Search for the cell housing the specified text and yield its (X, Y) center coordinate. 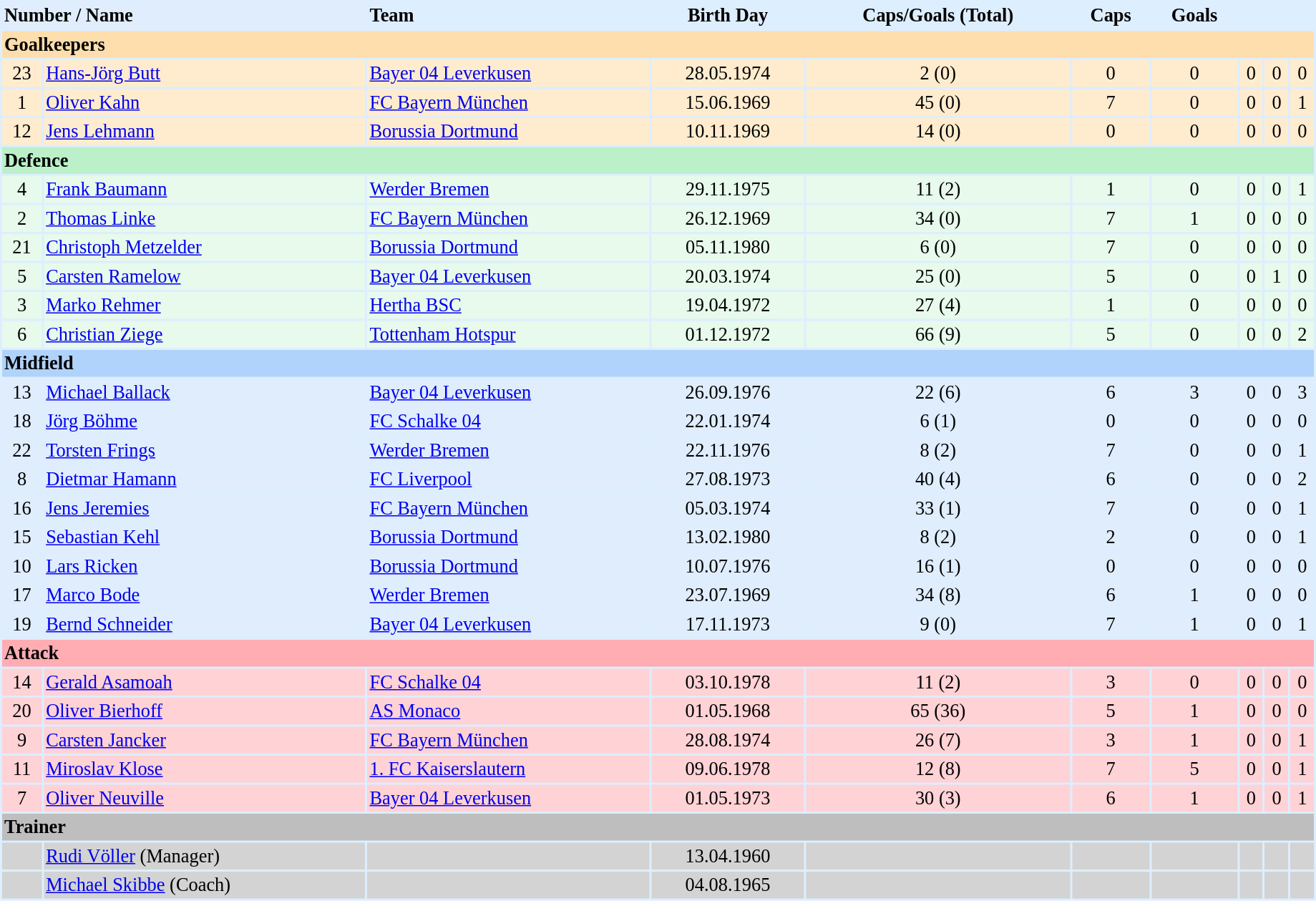
10.11.1969 (728, 132)
Defence (658, 161)
9 (21, 741)
28.08.1974 (728, 741)
29.11.1975 (728, 190)
6 (1) (937, 422)
Christian Ziege (205, 334)
Hertha BSC (508, 306)
01.05.1968 (728, 711)
6 (0) (937, 248)
Frank Baumann (205, 190)
33 (1) (937, 509)
05.11.1980 (728, 248)
27.08.1973 (728, 479)
Miroslav Klose (205, 769)
16 (1) (937, 566)
Number / Name (183, 16)
30 (3) (937, 798)
Goalkeepers (658, 45)
04.08.1965 (728, 885)
Thomas Linke (205, 218)
13.04.1960 (728, 857)
66 (9) (937, 334)
10.07.1976 (728, 566)
Michael Skibbe (Coach) (205, 885)
01.12.1972 (728, 334)
26.12.1969 (728, 218)
20 (21, 711)
Midfield (658, 364)
Bernd Schneider (205, 625)
Caps (1111, 16)
Torsten Frings (205, 450)
Marco Bode (205, 595)
13 (21, 393)
9 (0) (937, 625)
45 (0) (937, 102)
Oliver Neuville (205, 798)
17 (21, 595)
Carsten Ramelow (205, 277)
01.05.1973 (728, 798)
15 (21, 537)
Jörg Böhme (205, 422)
Birth Day (728, 16)
03.10.1978 (728, 682)
4 (21, 190)
Goals (1194, 16)
22 (21, 450)
25 (0) (937, 277)
Tottenham Hotspur (508, 334)
05.03.1974 (728, 509)
Oliver Kahn (205, 102)
15.06.1969 (728, 102)
Hans-Jörg Butt (205, 74)
28.05.1974 (728, 74)
AS Monaco (508, 711)
17.11.1973 (728, 625)
Sebastian Kehl (205, 537)
20.03.1974 (728, 277)
Gerald Asamoah (205, 682)
Jens Lehmann (205, 132)
34 (0) (937, 218)
23.07.1969 (728, 595)
09.06.1978 (728, 769)
11 (21, 769)
22 (6) (937, 393)
65 (36) (937, 711)
Christoph Metzelder (205, 248)
22.11.1976 (728, 450)
2 (0) (937, 74)
Carsten Jancker (205, 741)
Oliver Bierhoff (205, 711)
18 (21, 422)
22.01.1974 (728, 422)
Attack (658, 653)
14 (21, 682)
1. FC Kaiserslautern (508, 769)
19 (21, 625)
19.04.1972 (728, 306)
Caps/Goals (Total) (937, 16)
27 (4) (937, 306)
16 (21, 509)
FC Liverpool (508, 479)
26 (7) (937, 741)
13.02.1980 (728, 537)
8 (21, 479)
Rudi Völler (Manager) (205, 857)
Trainer (658, 827)
Dietmar Hamann (205, 479)
26.09.1976 (728, 393)
14 (0) (937, 132)
12 (21, 132)
Michael Ballack (205, 393)
Lars Ricken (205, 566)
40 (4) (937, 479)
Team (508, 16)
21 (21, 248)
Marko Rehmer (205, 306)
23 (21, 74)
12 (8) (937, 769)
10 (21, 566)
Jens Jeremies (205, 509)
34 (8) (937, 595)
